Locate the cell with the specified text and output its (X, Y) center coordinate. 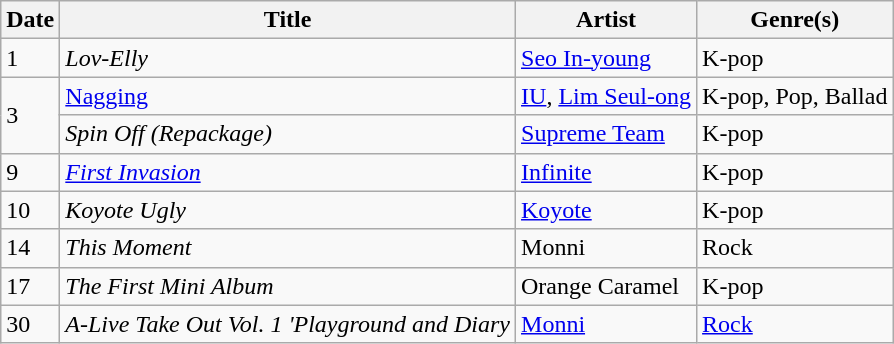
Date (30, 20)
Nagging (288, 96)
Supreme Team (606, 134)
Genre(s) (795, 20)
IU, Lim Seul-ong (606, 96)
First Invasion (288, 172)
30 (30, 324)
This Moment (288, 248)
1 (30, 58)
Title (288, 20)
The First Mini Album (288, 286)
Koyote Ugly (288, 210)
17 (30, 286)
K-pop, Pop, Ballad (795, 96)
Lov-Elly (288, 58)
3 (30, 115)
Infinite (606, 172)
A-Live Take Out Vol. 1 'Playground and Diary (288, 324)
9 (30, 172)
14 (30, 248)
10 (30, 210)
Orange Caramel (606, 286)
Seo In-young (606, 58)
Koyote (606, 210)
Spin Off (Repackage) (288, 134)
Artist (606, 20)
